Return (x, y) of the center of cell containing provided text 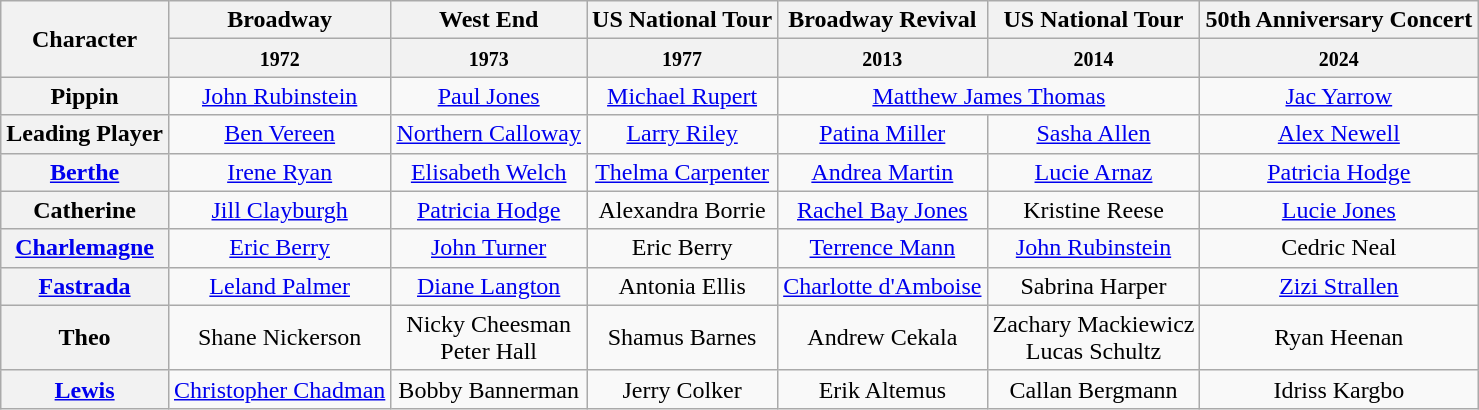
1972 (279, 58)
Leland Palmer (279, 286)
Jac Yarrow (1339, 96)
Michael Rupert (682, 96)
Paul Jones (489, 96)
1973 (489, 58)
Thelma Carpenter (682, 172)
Kristine Reese (1094, 210)
Shane Nickerson (279, 338)
Jerry Colker (682, 389)
Pippin (85, 96)
Lucie Jones (1339, 210)
John Turner (489, 248)
Alex Newell (1339, 134)
Rachel Bay Jones (882, 210)
Terrence Mann (882, 248)
Idriss Kargbo (1339, 389)
Charlotte d'Amboise (882, 286)
Callan Bergmann (1094, 389)
Sasha Allen (1094, 134)
2013 (882, 58)
Zizi Strallen (1339, 286)
Irene Ryan (279, 172)
Alexandra Borrie (682, 210)
2014 (1094, 58)
Charlemagne (85, 248)
Diane Langton (489, 286)
Broadway (279, 20)
Theo (85, 338)
Berthe (85, 172)
Zachary MackiewiczLucas Schultz (1094, 338)
Leading Player (85, 134)
West End (489, 20)
Christopher Chadman (279, 389)
Jill Clayburgh (279, 210)
Northern Calloway (489, 134)
Antonia Ellis (682, 286)
Cedric Neal (1339, 248)
1977 (682, 58)
Patina Miller (882, 134)
Nicky CheesmanPeter Hall (489, 338)
Matthew James Thomas (989, 96)
Andrea Martin (882, 172)
Broadway Revival (882, 20)
Bobby Bannerman (489, 389)
Elisabeth Welch (489, 172)
Ryan Heenan (1339, 338)
Erik Altemus (882, 389)
Catherine (85, 210)
Sabrina Harper (1094, 286)
Ben Vereen (279, 134)
Lewis (85, 389)
Shamus Barnes (682, 338)
Larry Riley (682, 134)
50th Anniversary Concert (1339, 20)
Fastrada (85, 286)
Lucie Arnaz (1094, 172)
Andrew Cekala (882, 338)
Character (85, 39)
2024 (1339, 58)
